Find where the given text appears and provide that cell's center as (x, y) coordinate. 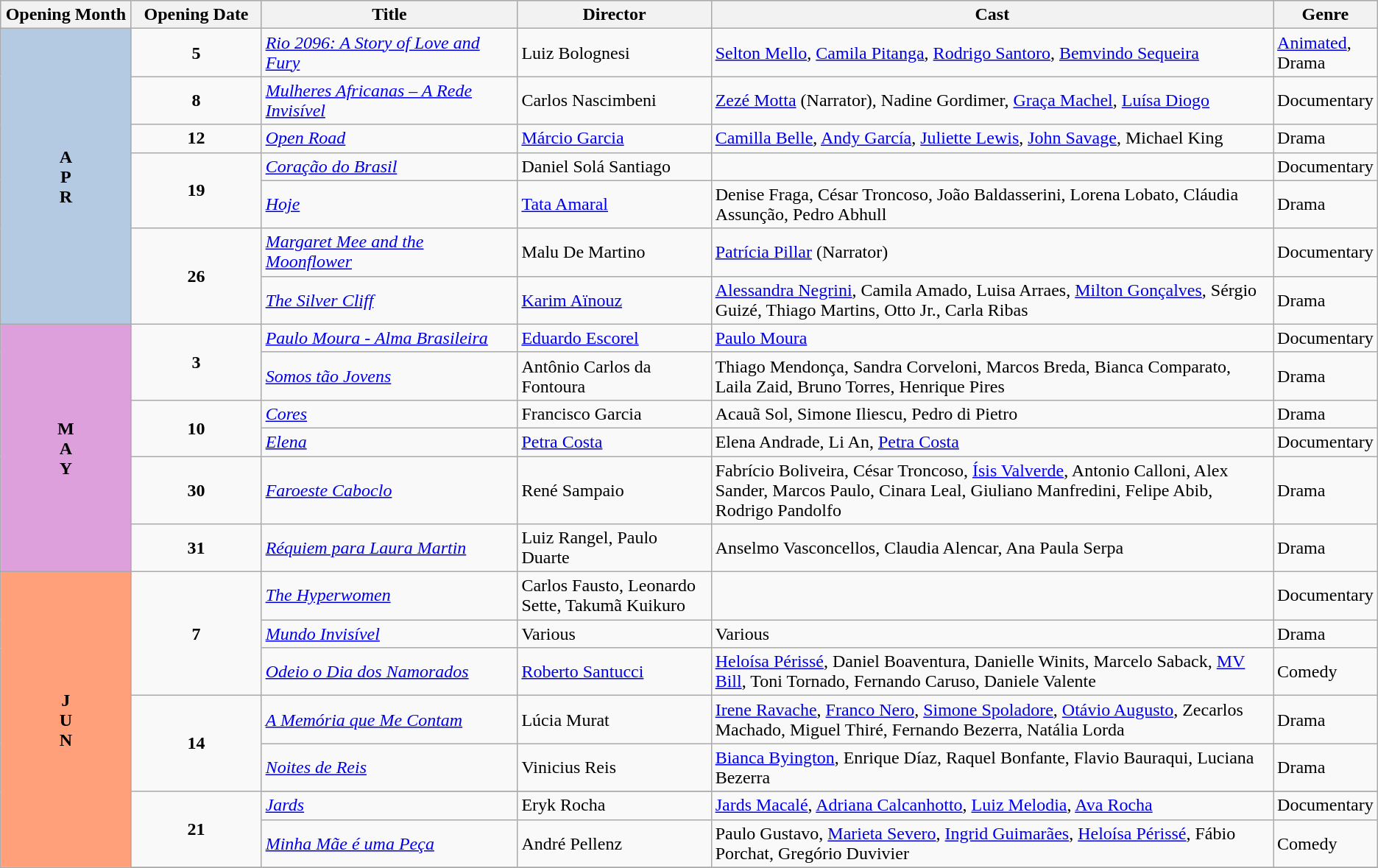
5 (196, 53)
Petra Costa (614, 442)
Elena Andrade, Li An, Petra Costa (992, 442)
Noites de Reis (389, 767)
MAY (66, 448)
A Memória que Me Contam (389, 720)
Francisco Garcia (614, 414)
Somos tão Jovens (389, 375)
Opening Date (196, 15)
Irene Ravache, Franco Nero, Simone Spoladore, Otávio Augusto, Zecarlos Machado, Miguel Thiré, Fernando Bezerra, Natália Lorda (992, 720)
Mundo Invisível (389, 634)
Carlos Nascimbeni (614, 100)
Eryk Rocha (614, 805)
Jards Macalé, Adriana Calcanhotto, Luiz Melodia, Ava Rocha (992, 805)
Hoje (389, 205)
19 (196, 190)
3 (196, 362)
30 (196, 490)
Coração do Brasil (389, 166)
Rio 2096: A Story of Love and Fury (389, 53)
Márcio Garcia (614, 138)
Cores (389, 414)
Paulo Moura (992, 338)
12 (196, 138)
Paulo Gustavo, Marieta Severo, Ingrid Guimarães, Heloísa Périssé, Fábio Porchat, Gregório Duvivier (992, 844)
Vinicius Reis (614, 767)
Carlos Fausto, Leonardo Sette, Takumã Kuikuro (614, 596)
Luiz Rangel, Paulo Duarte (614, 548)
Margaret Mee and the Moonflower (389, 252)
René Sampaio (614, 490)
21 (196, 829)
Alessandra Negrini, Camila Amado, Luisa Arraes, Milton Gonçalves, Sérgio Guizé, Thiago Martins, Otto Jr., Carla Ribas (992, 300)
Anselmo Vasconcellos, Claudia Alencar, Ana Paula Serpa (992, 548)
7 (196, 634)
Patrícia Pillar (Narrator) (992, 252)
André Pellenz (614, 844)
Heloísa Périssé, Daniel Boaventura, Danielle Winits, Marcelo Saback, MV Bill, Toni Tornado, Fernando Caruso, Daniele Valente (992, 671)
14 (196, 744)
Odeio o Dia dos Namorados (389, 671)
APR (66, 177)
Malu De Martino (614, 252)
Elena (389, 442)
Zezé Motta (Narrator), Nadine Gordimer, Graça Machel, Luísa Diogo (992, 100)
Camilla Belle, Andy García, Juliette Lewis, John Savage, Michael King (992, 138)
Genre (1326, 15)
Cast (992, 15)
Tata Amaral (614, 205)
Karim Aïnouz (614, 300)
Thiago Mendonça, Sandra Corveloni, Marcos Breda, Bianca Comparato, Laila Zaid, Bruno Torres, Henrique Pires (992, 375)
Bianca Byington, Enrique Díaz, Raquel Bonfante, Flavio Bauraqui, Luciana Bezerra (992, 767)
Open Road (389, 138)
Paulo Moura - Alma Brasileira (389, 338)
Roberto Santucci (614, 671)
The Silver Cliff (389, 300)
Mulheres Africanas – A Rede Invisível (389, 100)
10 (196, 428)
Minha Mãe é uma Peça (389, 844)
31 (196, 548)
JUN (66, 720)
Luiz Bolognesi (614, 53)
The Hyperwomen (389, 596)
Réquiem para Laura Martin (389, 548)
Selton Mello, Camila Pitanga, Rodrigo Santoro, Bemvindo Sequeira (992, 53)
Director (614, 15)
Daniel Solá Santiago (614, 166)
Jards (389, 805)
Antônio Carlos da Fontoura (614, 375)
Denise Fraga, César Troncoso, João Baldasserini, Lorena Lobato, Cláudia Assunção, Pedro Abhull (992, 205)
8 (196, 100)
Eduardo Escorel (614, 338)
Faroeste Caboclo (389, 490)
26 (196, 276)
Opening Month (66, 15)
Lúcia Murat (614, 720)
Title (389, 15)
Animated, Drama (1326, 53)
Acauã Sol, Simone Iliescu, Pedro di Pietro (992, 414)
